Provide the (x, y) coordinate of the cell's center where the given text is located.  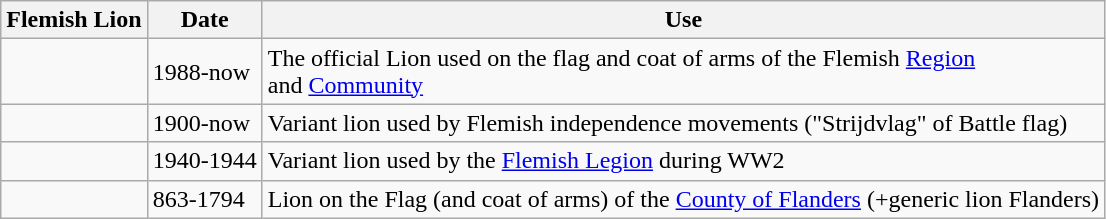
1900-now (204, 123)
1940-1944 (204, 161)
Lion on the Flag (and coat of arms) of the County of Flanders (+generic lion Flanders) (683, 199)
The official Lion used on the flag and coat of arms of the Flemish Regionand Community (683, 72)
Date (204, 20)
1988-now (204, 72)
Flemish Lion (74, 20)
Variant lion used by the Flemish Legion during WW2 (683, 161)
863-1794 (204, 199)
Variant lion used by Flemish independence movements ("Strijdvlag" of Battle flag) (683, 123)
Use (683, 20)
